For the text-containing cell, return its midpoint in (x, y) coordinate format. 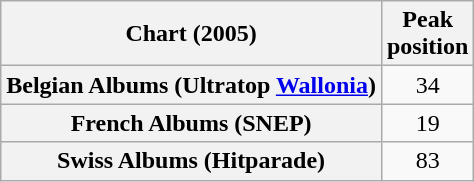
34 (427, 85)
Belgian Albums (Ultratop Wallonia) (192, 85)
Chart (2005) (192, 34)
Swiss Albums (Hitparade) (192, 161)
19 (427, 123)
French Albums (SNEP) (192, 123)
Peakposition (427, 34)
83 (427, 161)
